Provide the (X, Y) coordinate of the cell's center where the given text is located.  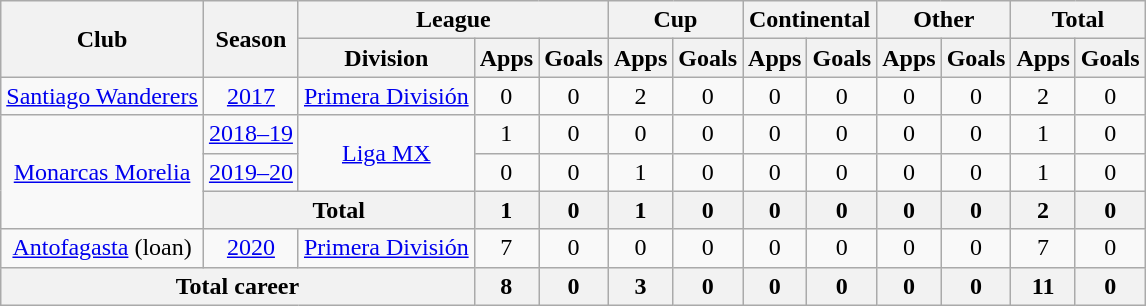
Division (386, 58)
Total career (238, 286)
Cup (675, 20)
Season (250, 39)
2020 (250, 248)
Club (102, 39)
2018–19 (250, 134)
11 (1043, 286)
League (453, 20)
Continental (810, 20)
Santiago Wanderers (102, 96)
Monarcas Morelia (102, 172)
3 (640, 286)
Antofagasta (loan) (102, 248)
2017 (250, 96)
2019–20 (250, 172)
Other (944, 20)
Liga MX (386, 153)
8 (506, 286)
